Return (x, y) of the center of cell containing provided text 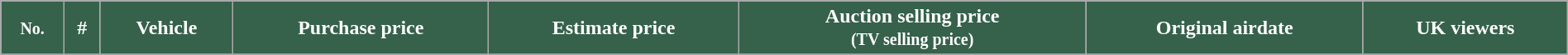
UK viewers (1465, 28)
Vehicle (167, 28)
Auction selling price(TV selling price) (912, 28)
No. (33, 28)
Original airdate (1224, 28)
Purchase price (361, 28)
# (82, 28)
Estimate price (614, 28)
